Scan for the cell matching the given text and deliver its [X, Y] coordinate at center. 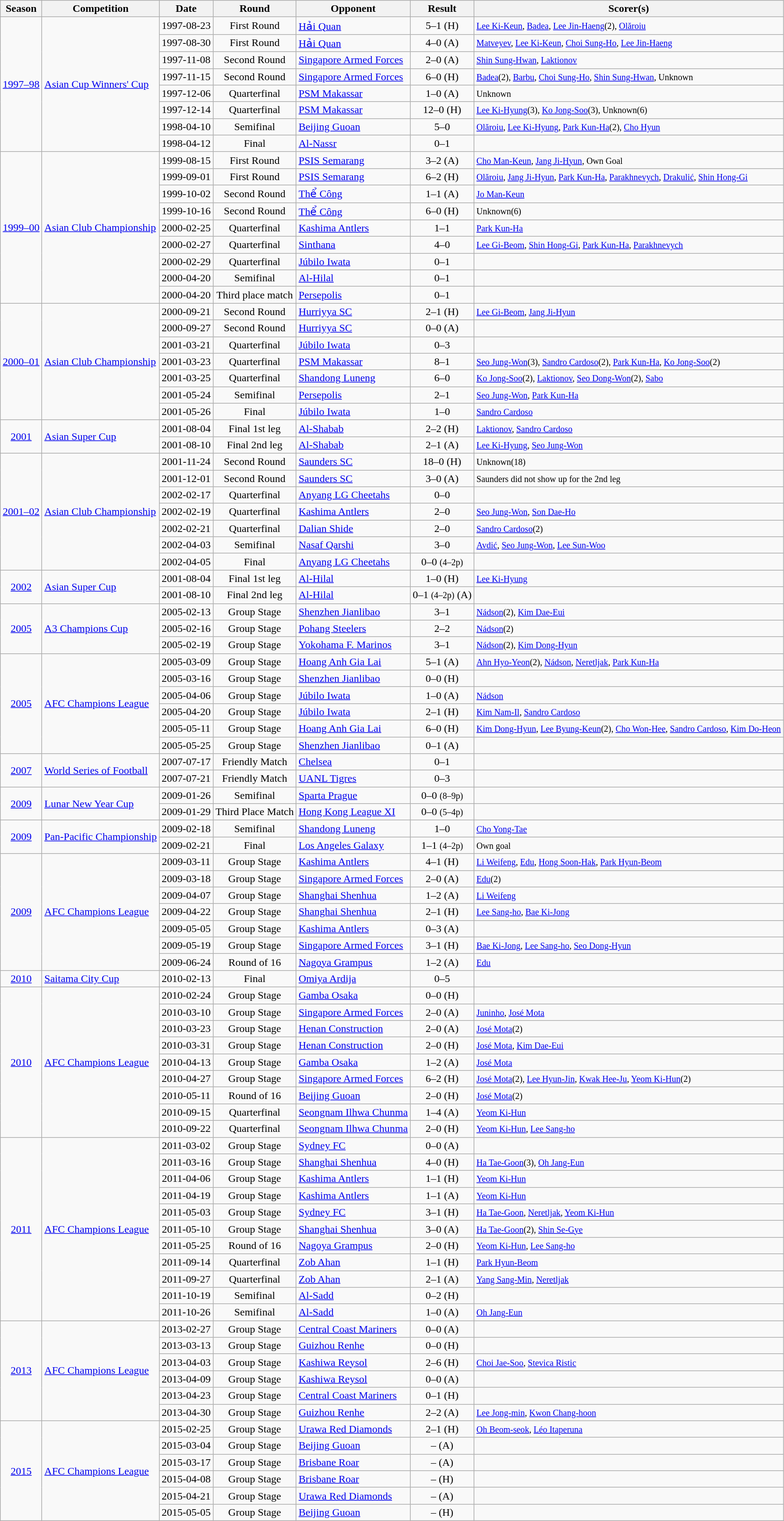
Badea(2), Barbu, Choi Sung-Ho, Shin Sung-Hwan, Unknown [629, 77]
Round [255, 9]
Ko Jong-Soo(2), Laktionov, Seo Dong-Won(2), Sabo [629, 378]
2010-03-10 [187, 1012]
2000–01 [21, 362]
Cho Yong-Tae [629, 829]
José Mota [629, 1062]
Al-Nassr [353, 143]
1–0 (H) [442, 578]
Pan-Pacific Championship [101, 837]
Third Place Match [255, 812]
2002-02-17 [187, 495]
5–1 (H) [442, 26]
8–1 [442, 362]
2005-05-25 [187, 745]
0–0 [442, 495]
2010-05-11 [187, 1096]
Ahn Hyo-Yeon(2), Nádson, Neretljak, Park Kun-Ha [629, 662]
Nádson [629, 695]
2011-10-26 [187, 1312]
2013-03-13 [187, 1346]
0–3 (A) [442, 929]
2011 [21, 1229]
Laktionov, Sandro Cardoso [629, 428]
Sparta Prague [353, 795]
2–1 [442, 395]
2000-02-27 [187, 245]
1997-11-15 [187, 77]
2–2 (A) [442, 1412]
Park Hyun-Beom [629, 1262]
0–0 (4–2p) [442, 562]
1999-08-15 [187, 160]
2013-04-23 [187, 1396]
2009-06-24 [187, 962]
2010-03-23 [187, 1029]
Choi Jae-Soo, Stevica Ristic [629, 1362]
Oh Jang-Eun [629, 1312]
1998-04-12 [187, 143]
Opponent [353, 9]
Olăroiu, Lee Ki-Hyung, Park Kun-Ha(2), Cho Hyun [629, 127]
0–5 [442, 979]
2011-10-19 [187, 1296]
2013-02-27 [187, 1329]
Scorer(s) [629, 9]
2010-04-13 [187, 1062]
2010-03-31 [187, 1046]
2015-02-25 [187, 1429]
Li Weifeng [629, 895]
0–1 (A) [442, 745]
2011-05-03 [187, 1212]
2002-04-05 [187, 562]
5–1 (A) [442, 662]
2009-04-22 [187, 912]
2–2 [442, 628]
Lee Sang-ho, Bae Ki-Jong [629, 912]
5–0 [442, 127]
1997-12-06 [187, 93]
Jo Man-Keun [629, 194]
2010-04-27 [187, 1079]
2001-12-01 [187, 478]
1999–00 [21, 227]
Unknown(18) [629, 461]
2002 [21, 587]
Dalian Shide [353, 528]
2001-05-26 [187, 411]
Own goal [629, 845]
2011-09-27 [187, 1279]
1997-11-08 [187, 60]
Sandro Cardoso(2) [629, 528]
4–0 [442, 245]
Seo Jung-Won, Park Kun-Ha [629, 395]
2–6 (H) [442, 1362]
Avdić, Seo Jung-Won, Lee Sun-Woo [629, 545]
Kim Dong-Hyun, Lee Byung-Keun(2), Cho Won-Hee, Sandro Cardoso, Kim Do-Heon [629, 728]
Shin Sung-Hwan, Laktionov [629, 60]
2011-04-06 [187, 1179]
A3 Champions Cup [101, 628]
3–2 (A) [442, 160]
Nasaf Qarshi [353, 545]
2001–02 [21, 511]
2009-02-18 [187, 829]
2009-05-19 [187, 945]
2015-04-08 [187, 1479]
2002-04-03 [187, 545]
Unknown(6) [629, 211]
2015 [21, 1471]
1999-09-01 [187, 177]
Bae Ki-Jong, Lee Sang-ho, Seo Dong-Hyun [629, 945]
Lee Jong-min, Kwon Chang-hoon [629, 1412]
2001-03-25 [187, 378]
2005-05-11 [187, 728]
Seo Jung-Won(3), Sandro Cardoso(2), Park Kun-Ha, Ko Jong-Soo(2) [629, 362]
2010-09-15 [187, 1112]
3–0 [442, 545]
World Series of Football [101, 770]
2005-02-19 [187, 645]
2013 [21, 1371]
Nádson(2), Kim Dae-Eui [629, 612]
Season [21, 9]
2005-02-13 [187, 612]
2000-09-27 [187, 328]
Omiya Ardija [353, 979]
2007-07-17 [187, 762]
4–0 (A) [442, 43]
Ha Tae-Goon, Neretljak, Yeom Ki-Hun [629, 1212]
1–1 (4–2p) [442, 845]
2015-05-05 [187, 1512]
2007 [21, 770]
Olăroiu, Jang Ji-Hyun, Park Kun-Ha, Parakhnevych, Drakulić, Shin Hong-Gi [629, 177]
Edu [629, 962]
Lee Ki-Hyung, Seo Jung-Won [629, 445]
Cho Man-Keun, Jang Ji-Hyun, Own Goal [629, 160]
UANL Tigres [353, 779]
2011-03-16 [187, 1162]
Ha Tae-Goon(3), Oh Jang-Eun [629, 1162]
2015-04-21 [187, 1496]
4–1 (H) [442, 862]
0–0 (8–9p) [442, 795]
2009-04-07 [187, 895]
José Mota(2), Lee Hyun-Jin, Kwak Hee-Ju, Yeom Ki-Hun(2) [629, 1079]
Sinthana [353, 245]
2011-04-19 [187, 1195]
Lee Ki-Hyung(3), Ko Jong-Soo(3), Unknown(6) [629, 110]
2009-05-05 [187, 929]
1997-08-30 [187, 43]
Lee Gi-Beom, Shin Hong-Gi, Park Kun-Ha, Parakhnevych [629, 245]
Hong Kong League XI [353, 812]
1997–98 [21, 85]
2005-04-20 [187, 712]
Seo Jung-Won, Son Dae-Ho [629, 512]
12–0 (H) [442, 110]
2009-03-18 [187, 879]
1998-04-10 [187, 127]
2011-03-02 [187, 1145]
2007-07-21 [187, 779]
0–1 (4–2p) (A) [442, 595]
1–1 [442, 228]
1–4 (A) [442, 1112]
José Mota, Kim Dae-Eui [629, 1046]
18–0 (H) [442, 461]
Yang Sang-Min, Neretljak [629, 1279]
1999-10-02 [187, 194]
2010-02-13 [187, 979]
6–0 [442, 378]
Oh Beom-seok, Léo Itaperuna [629, 1429]
Nádson(2) [629, 628]
Date [187, 9]
2010-09-22 [187, 1129]
1997-12-14 [187, 110]
Result [442, 9]
2001-03-21 [187, 345]
Lee Gi-Beom, Jang Ji-Hyun [629, 312]
2010-02-24 [187, 995]
1997-08-23 [187, 26]
2000-09-21 [187, 312]
Third place match [255, 295]
1999-10-16 [187, 211]
2009-02-21 [187, 845]
Yokohama F. Marinos [353, 645]
2000-02-25 [187, 228]
2001 [21, 436]
2009-03-11 [187, 862]
Saunders did not show up for the 2nd leg [629, 478]
Matveyev, Lee Ki-Keun, Choi Sung-Ho, Lee Jin-Haeng [629, 43]
2013-04-03 [187, 1362]
2015-03-17 [187, 1462]
Juninho, José Mota [629, 1012]
Kim Nam-Il, Sandro Cardoso [629, 712]
2002-02-19 [187, 512]
Sandro Cardoso [629, 411]
0–1 (H) [442, 1396]
Saitama City Cup [101, 979]
2005-02-16 [187, 628]
Edu(2) [629, 879]
2011-05-10 [187, 1229]
Lee Ki-Hyung [629, 578]
2005-04-06 [187, 695]
2009-01-26 [187, 795]
2015-03-04 [187, 1446]
Pohang Steelers [353, 628]
2009-01-29 [187, 812]
Asian Cup Winners' Cup [101, 85]
Lee Ki-Keun, Badea, Lee Jin-Haeng(2), Olăroiu [629, 26]
2001-03-23 [187, 362]
2013-04-09 [187, 1379]
2001-11-24 [187, 461]
0–0 (5–4p) [442, 812]
2005-03-16 [187, 678]
Chelsea [353, 762]
2–2 (H) [442, 428]
4–0 (H) [442, 1162]
2000-02-29 [187, 262]
Competition [101, 9]
2005-03-09 [187, 662]
Park Kun-Ha [629, 228]
Nádson(2), Kim Dong-Hyun [629, 645]
2013-04-30 [187, 1412]
2011-09-14 [187, 1262]
Ha Tae-Goon(2), Shin Se-Gye [629, 1229]
Los Angeles Galaxy [353, 845]
2001-05-24 [187, 395]
Lunar New Year Cup [101, 804]
Unknown [629, 93]
0–2 (H) [442, 1296]
Li Weifeng, Edu, Hong Soon-Hak, Park Hyun-Beom [629, 862]
2011-05-25 [187, 1245]
2002-02-21 [187, 528]
